Pinpoint the cell where the given text exists, returning its (x, y) midpoint coordinate. 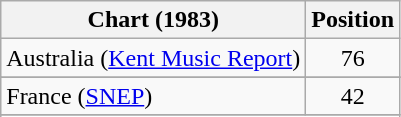
France (SNEP) (154, 96)
Position (353, 20)
42 (353, 96)
Australia (Kent Music Report) (154, 58)
Chart (1983) (154, 20)
76 (353, 58)
